Extract the (x, y) coordinate from the center of the cell holding the provided text.  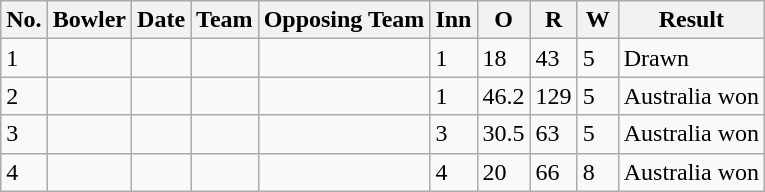
Result (691, 20)
Date (162, 20)
2 (24, 96)
R (554, 20)
Inn (454, 20)
129 (554, 96)
8 (598, 172)
Bowler (89, 20)
66 (554, 172)
30.5 (504, 134)
18 (504, 58)
O (504, 20)
46.2 (504, 96)
Team (225, 20)
43 (554, 58)
W (598, 20)
No. (24, 20)
20 (504, 172)
63 (554, 134)
Drawn (691, 58)
Opposing Team (344, 20)
